Find where the given text appears and provide that cell's center as (x, y) coordinate. 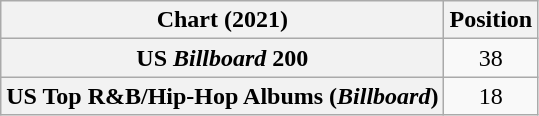
US Billboard 200 (222, 58)
18 (491, 96)
Position (491, 20)
US Top R&B/Hip-Hop Albums (Billboard) (222, 96)
38 (491, 58)
Chart (2021) (222, 20)
